Search for the cell housing the specified text and yield its [x, y] center coordinate. 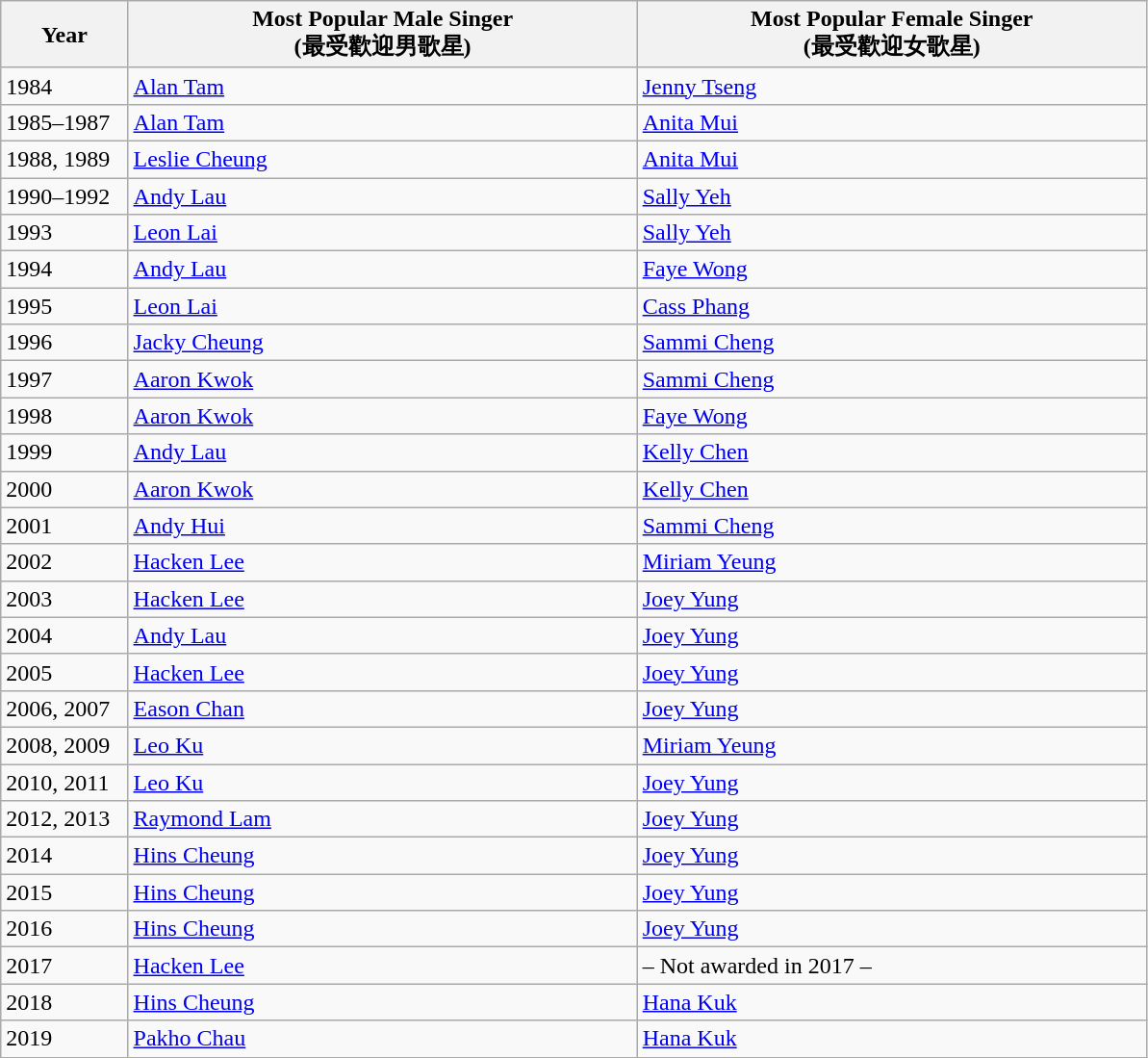
1990–1992 [64, 195]
2001 [64, 526]
1998 [64, 416]
Pakho Chau [383, 1039]
2010, 2011 [64, 783]
1997 [64, 379]
1984 [64, 86]
2003 [64, 599]
2008, 2009 [64, 745]
1988, 1989 [64, 159]
Jenny Tseng [891, 86]
Jacky Cheung [383, 343]
2012, 2013 [64, 819]
2017 [64, 966]
2004 [64, 635]
1996 [64, 343]
1995 [64, 306]
Year [64, 35]
Most Popular Male Singer(最受歡迎男歌星) [383, 35]
2000 [64, 489]
2018 [64, 1002]
Andy Hui [383, 526]
Leslie Cheung [383, 159]
2014 [64, 856]
Eason Chan [383, 709]
2016 [64, 929]
1999 [64, 452]
2019 [64, 1039]
2015 [64, 892]
1985–1987 [64, 122]
2002 [64, 562]
Cass Phang [891, 306]
Raymond Lam [383, 819]
– Not awarded in 2017 – [891, 966]
2005 [64, 672]
1993 [64, 233]
1994 [64, 270]
Most Popular Female Singer(最受歡迎女歌星) [891, 35]
2006, 2007 [64, 709]
